Scan for the cell matching the given text and deliver its [X, Y] coordinate at center. 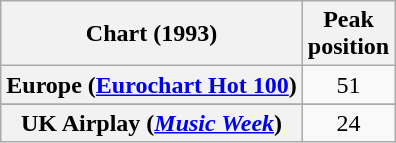
Chart (1993) [152, 34]
51 [348, 85]
Peakposition [348, 34]
UK Airplay (Music Week) [152, 123]
Europe (Eurochart Hot 100) [152, 85]
24 [348, 123]
